Search for the cell housing the specified text and yield its [x, y] center coordinate. 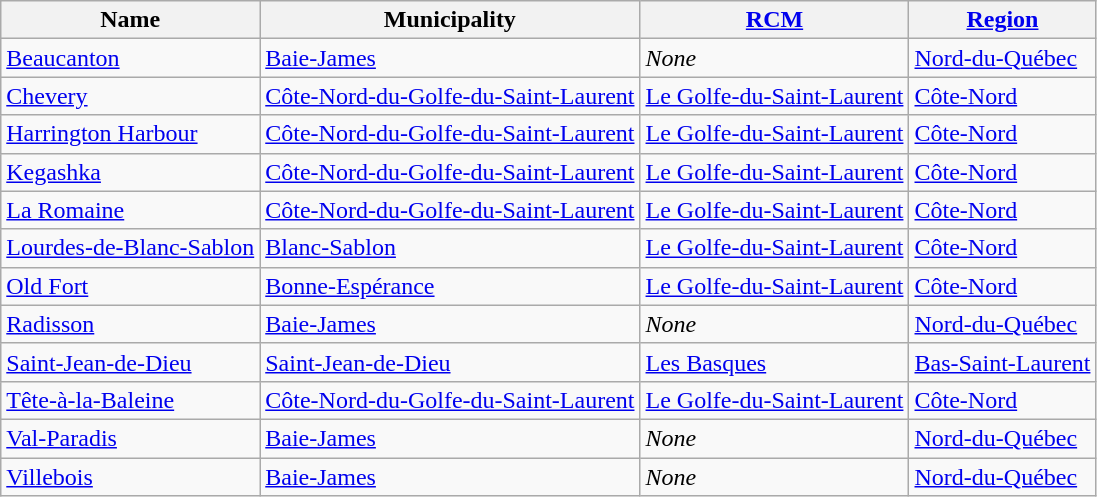
Radisson [130, 324]
Beaucanton [130, 58]
Chevery [130, 96]
Villebois [130, 477]
Harrington Harbour [130, 134]
Region [1002, 20]
Bas-Saint-Laurent [1002, 362]
La Romaine [130, 210]
Kegashka [130, 172]
Val-Paradis [130, 438]
Lourdes-de-Blanc-Sablon [130, 248]
Bonne-Espérance [450, 286]
Les Basques [774, 362]
Municipality [450, 20]
Old Fort [130, 286]
RCM [774, 20]
Tête-à-la-Baleine [130, 400]
Blanc-Sablon [450, 248]
Name [130, 20]
